Return [x, y] of the center of cell containing provided text 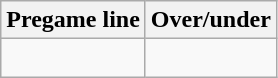
Over/under [210, 20]
Pregame line [74, 20]
